Capture the cell that displays the provided text and extract its [x, y] central coordinate. 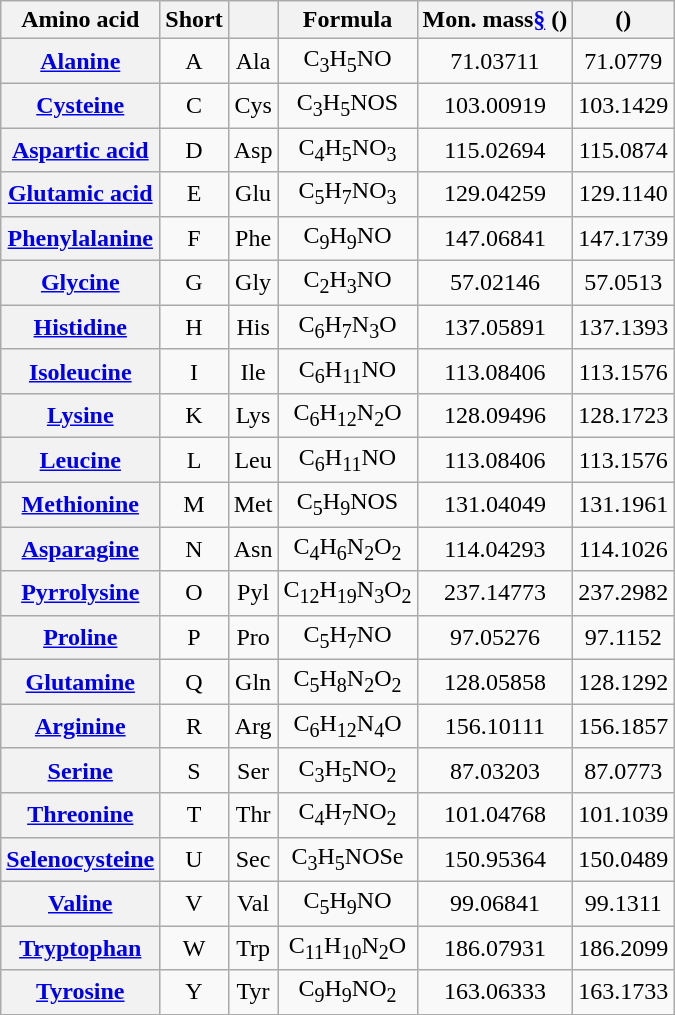
C12H19N3O2 [348, 593]
97.1152 [624, 637]
F [194, 238]
Gly [253, 283]
101.04768 [495, 815]
C [194, 105]
Q [194, 682]
C4H7NO2 [348, 815]
Short [194, 20]
Asn [253, 549]
137.05891 [495, 327]
C4H5NO3 [348, 150]
C5H9NO [348, 903]
H [194, 327]
V [194, 903]
C3H5NO2 [348, 770]
237.2982 [624, 593]
97.05276 [495, 637]
C6H7N3O [348, 327]
147.1739 [624, 238]
129.1140 [624, 194]
156.10111 [495, 726]
C5H8N2O2 [348, 682]
Tyrosine [80, 992]
Leu [253, 460]
57.0513 [624, 283]
Lys [253, 416]
C5H7NO [348, 637]
87.0773 [624, 770]
Gln [253, 682]
114.04293 [495, 549]
Pro [253, 637]
Proline [80, 637]
Methionine [80, 504]
T [194, 815]
Asparagine [80, 549]
115.0874 [624, 150]
C5H7NO3 [348, 194]
A [194, 61]
W [194, 948]
Aspartic acid [80, 150]
Pyl [253, 593]
137.1393 [624, 327]
128.1292 [624, 682]
Trp [253, 948]
Histidine [80, 327]
99.1311 [624, 903]
C9H9NO2 [348, 992]
C2H3NO [348, 283]
C3H5NOS [348, 105]
Glycine [80, 283]
Alanine [80, 61]
Ser [253, 770]
128.1723 [624, 416]
E [194, 194]
U [194, 859]
M [194, 504]
Ala [253, 61]
Cysteine [80, 105]
156.1857 [624, 726]
Arg [253, 726]
C4H6N2O2 [348, 549]
Valine [80, 903]
Lysine [80, 416]
114.1026 [624, 549]
C5H9NOS [348, 504]
Val [253, 903]
I [194, 371]
Glutamine [80, 682]
128.09496 [495, 416]
71.03711 [495, 61]
103.1429 [624, 105]
Cys [253, 105]
O [194, 593]
131.1961 [624, 504]
K [194, 416]
115.02694 [495, 150]
() [624, 20]
Arginine [80, 726]
R [194, 726]
Met [253, 504]
Mon. mass§ () [495, 20]
Glu [253, 194]
C3H5NO [348, 61]
S [194, 770]
101.1039 [624, 815]
Phenylalanine [80, 238]
150.95364 [495, 859]
147.06841 [495, 238]
186.2099 [624, 948]
Pyrrolysine [80, 593]
131.04049 [495, 504]
Tyr [253, 992]
C9H9NO [348, 238]
Ile [253, 371]
Serine [80, 770]
186.07931 [495, 948]
N [194, 549]
G [194, 283]
Sec [253, 859]
His [253, 327]
Leucine [80, 460]
Threonine [80, 815]
Phe [253, 238]
L [194, 460]
Thr [253, 815]
Tryptophan [80, 948]
237.14773 [495, 593]
57.02146 [495, 283]
Y [194, 992]
150.0489 [624, 859]
71.0779 [624, 61]
129.04259 [495, 194]
103.00919 [495, 105]
Selenocysteine [80, 859]
D [194, 150]
163.1733 [624, 992]
Formula [348, 20]
P [194, 637]
Glutamic acid [80, 194]
Amino acid [80, 20]
C3H5NOSe [348, 859]
99.06841 [495, 903]
C6H12N4O [348, 726]
C11H10N2O [348, 948]
Isoleucine [80, 371]
163.06333 [495, 992]
Asp [253, 150]
128.05858 [495, 682]
87.03203 [495, 770]
C6H12N2O [348, 416]
